Capture the cell that displays the provided text and extract its (X, Y) central coordinate. 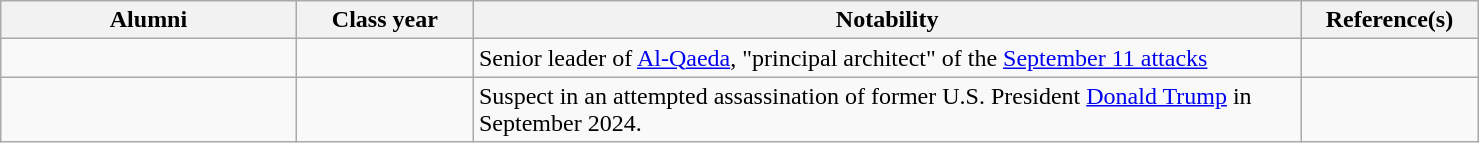
Notability (886, 20)
Alumni (148, 20)
Senior leader of Al-Qaeda, "principal architect" of the September 11 attacks (886, 58)
Class year (384, 20)
Suspect in an attempted assassination of former U.S. President Donald Trump in September 2024. (886, 110)
Reference(s) (1390, 20)
